Output the [x, y] coordinate of the center of the cell containing the given text.  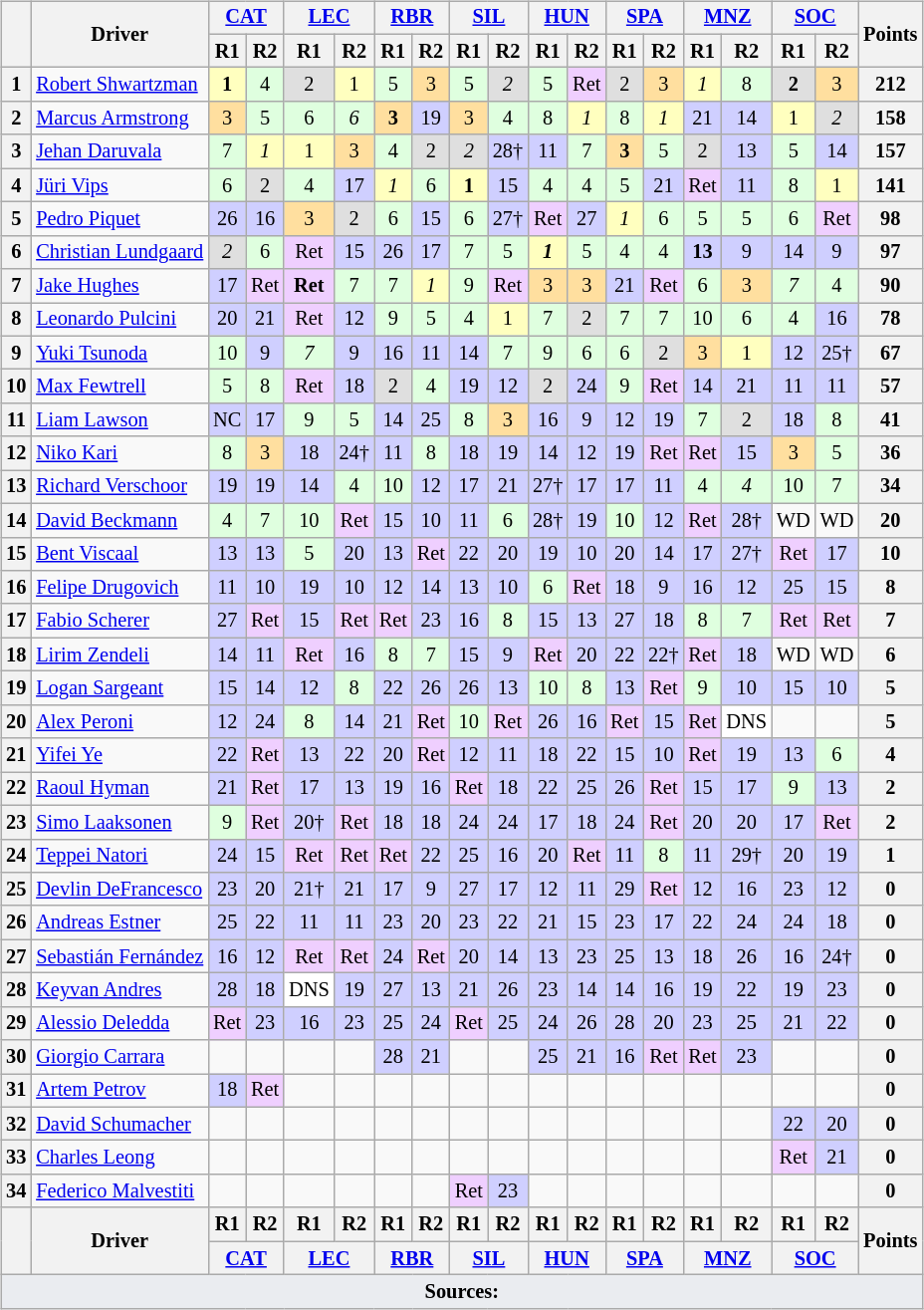
Liam Lawson [119, 420]
Andreas Estner [119, 922]
212 [890, 85]
Giorgio Carrara [119, 1057]
21† [309, 890]
97 [890, 252]
Federico Malvestiti [119, 1191]
Yifei Ye [119, 755]
Yuki Tsunoda [119, 353]
98 [890, 219]
NC [227, 420]
Niko Kari [119, 453]
31 [16, 1091]
Charles Leong [119, 1158]
22† [663, 655]
Felipe Drugovich [119, 588]
Bent Viscaal [119, 554]
Artem Petrov [119, 1091]
141 [890, 185]
32 [16, 1124]
Teppei Natori [119, 856]
25† [837, 353]
Lirim Zendeli [119, 655]
158 [890, 119]
Logan Sargeant [119, 688]
Simo Laaksonen [119, 822]
36 [890, 453]
Max Fewtrell [119, 387]
Robert Shwartzman [119, 85]
Fabio Scherer [119, 621]
Pedro Piquet [119, 219]
157 [890, 151]
67 [890, 353]
Christian Lundgaard [119, 252]
30 [16, 1057]
David Schumacher [119, 1124]
Jake Hughes [119, 286]
Sources: [462, 1292]
Richard Verschoor [119, 487]
Alex Peroni [119, 721]
29† [747, 856]
90 [890, 286]
Keyvan Andres [119, 990]
David Beckmann [119, 520]
57 [890, 387]
78 [890, 320]
Jüri Vips [119, 185]
Marcus Armstrong [119, 119]
Leonardo Pulcini [119, 320]
Jehan Daruvala [119, 151]
Sebastián Fernández [119, 956]
Alessio Deledda [119, 1023]
20† [309, 822]
41 [890, 420]
33 [16, 1158]
Devlin DeFrancesco [119, 890]
Raoul Hyman [119, 789]
